Scan for the cell matching the given text and deliver its (x, y) coordinate at center. 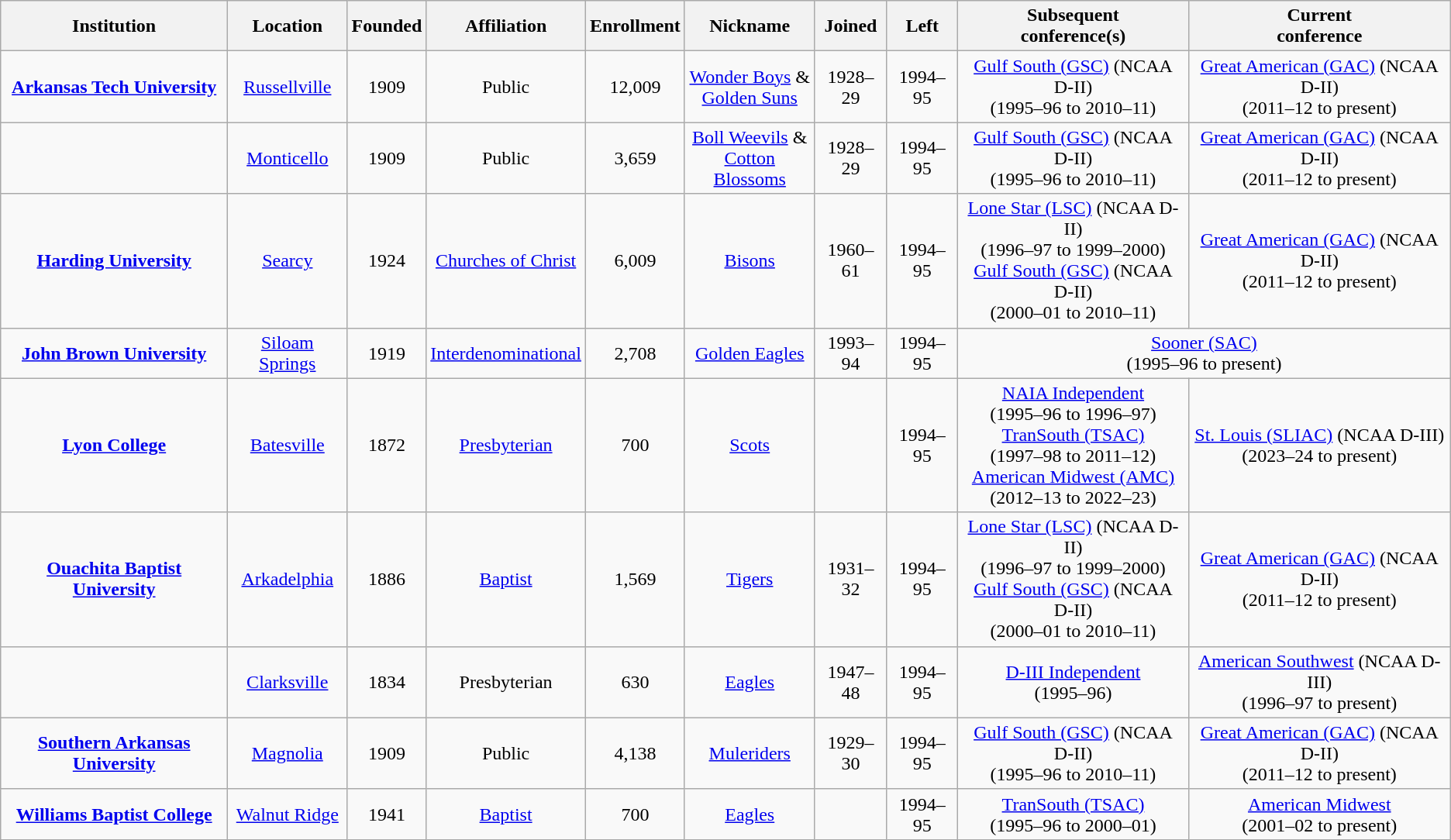
1947–48 (851, 682)
Searcy (288, 260)
St. Louis (SLIAC) (NCAA D-III)(2023–24 to present) (1319, 445)
Wonder Boys &Golden Suns (750, 87)
American Midwest(2001–02 to present) (1319, 814)
Subsequentconference(s) (1074, 26)
Joined (851, 26)
Magnolia (288, 753)
Lyon College (115, 445)
1924 (387, 260)
Tigers (750, 580)
Scots (750, 445)
Monticello (288, 158)
Bisons (750, 260)
John Brown University (115, 353)
3,659 (635, 158)
Interdenominational (506, 353)
1960–61 (851, 260)
1834 (387, 682)
Siloam Springs (288, 353)
1919 (387, 353)
1,569 (635, 580)
Batesville (288, 445)
Arkadelphia (288, 580)
TranSouth (TSAC)(1995–96 to 2000–01) (1074, 814)
1993–94 (851, 353)
Harding University (115, 260)
Williams Baptist College (115, 814)
NAIA Independent(1995–96 to 1996–97)TranSouth (TSAC)(1997–98 to 2011–12)American Midwest (AMC)(2012–13 to 2022–23) (1074, 445)
630 (635, 682)
Institution (115, 26)
1886 (387, 580)
Nickname (750, 26)
Clarksville (288, 682)
Left (922, 26)
Location (288, 26)
Ouachita Baptist University (115, 580)
Muleriders (750, 753)
2,708 (635, 353)
12,009 (635, 87)
Arkansas Tech University (115, 87)
1931–32 (851, 580)
D-III Independent(1995–96) (1074, 682)
American Southwest (NCAA D-III)(1996–97 to present) (1319, 682)
1872 (387, 445)
Sooner (SAC)(1995–96 to present) (1205, 353)
Boll Weevils &Cotton Blossoms (750, 158)
Enrollment (635, 26)
Churches of Christ (506, 260)
Affiliation (506, 26)
Currentconference (1319, 26)
4,138 (635, 753)
Walnut Ridge (288, 814)
Southern Arkansas University (115, 753)
Russellville (288, 87)
1941 (387, 814)
1929–30 (851, 753)
6,009 (635, 260)
Founded (387, 26)
Golden Eagles (750, 353)
